Scan for the cell matching the given text and deliver its [X, Y] coordinate at center. 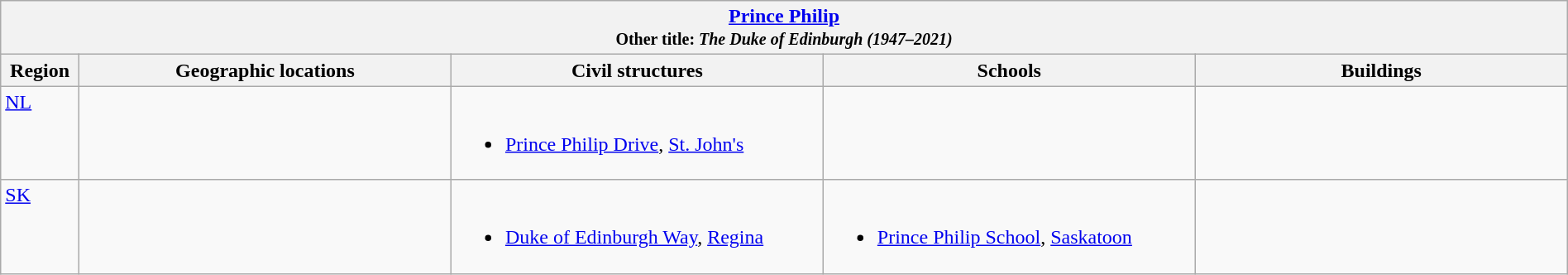
Buildings [1381, 70]
Geographic locations [265, 70]
Civil structures [637, 70]
Duke of Edinburgh Way, Regina [637, 227]
Prince Philip Drive, St. John's [637, 133]
Region [40, 70]
NL [40, 133]
Schools [1009, 70]
Prince PhilipOther title: The Duke of Edinburgh (1947–2021) [784, 28]
Prince Philip School, Saskatoon [1009, 227]
SK [40, 227]
